Pinpoint the cell where the given text exists, returning its [X, Y] midpoint coordinate. 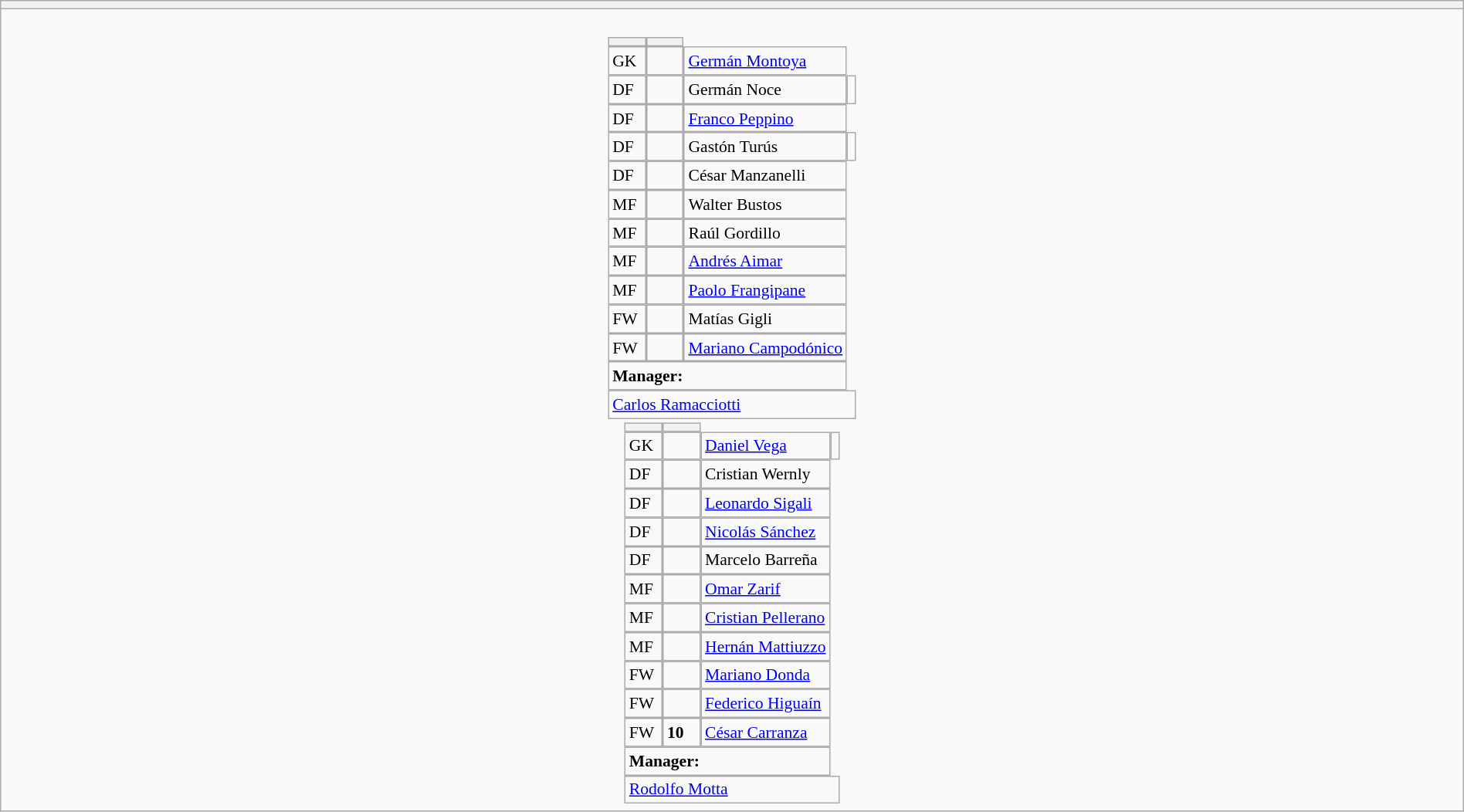
Marcelo Barreña [765, 560]
Federico Higuaín [765, 704]
Daniel Vega [765, 446]
Hernán Mattiuzzo [765, 647]
Carlos Ramacciotti [732, 404]
Gastón Turús [766, 147]
César Carranza [765, 732]
Raúl Gordillo [766, 233]
Rodolfo Motta [732, 789]
Nicolás Sánchez [765, 531]
Matías Gigli [766, 318]
Cristian Pellerano [765, 617]
Omar Zarif [765, 588]
10 [681, 732]
Germán Montoya [766, 60]
Leonardo Sigali [765, 503]
Mariano Campodónico [766, 347]
Germán Noce [766, 90]
César Manzanelli [766, 176]
Walter Bustos [766, 204]
Cristian Wernly [765, 474]
Mariano Donda [765, 675]
Franco Peppino [766, 119]
Paolo Frangipane [766, 290]
Andrés Aimar [766, 261]
